For the text-containing cell, return its midpoint in (x, y) coordinate format. 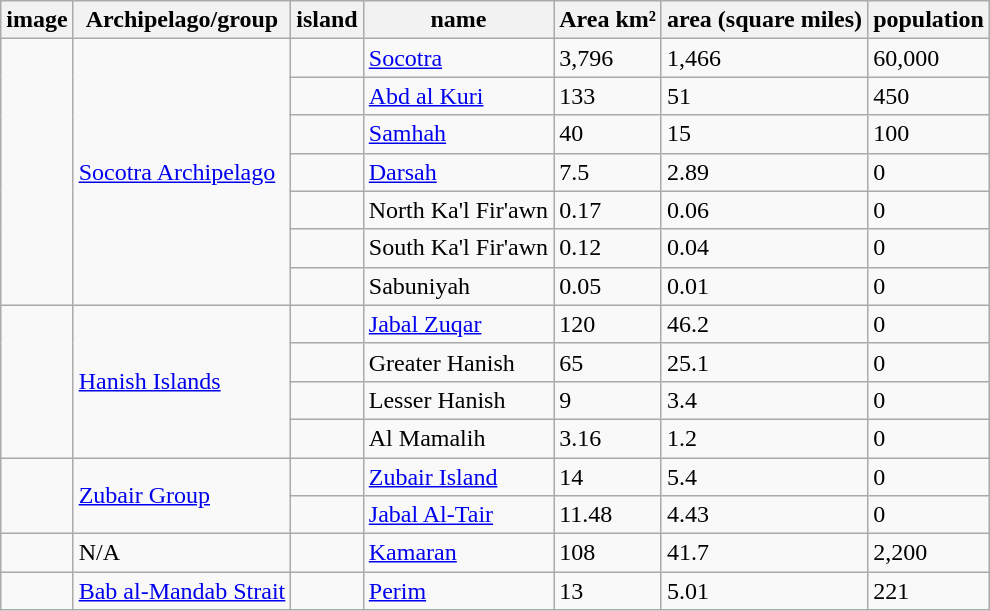
Lesser Hanish (458, 400)
0.04 (764, 248)
41.7 (764, 553)
2,200 (929, 553)
Al Mamalih (458, 438)
40 (608, 134)
Socotra Archipelago (182, 172)
0.05 (608, 286)
South Ka'l Fir'awn (458, 248)
221 (929, 591)
image (37, 20)
9 (608, 400)
2.89 (764, 172)
4.43 (764, 515)
1.2 (764, 438)
100 (929, 134)
7.5 (608, 172)
Kamaran (458, 553)
Hanish Islands (182, 381)
area (square miles) (764, 20)
Sabuniyah (458, 286)
3.4 (764, 400)
14 (608, 477)
0.06 (764, 210)
population (929, 20)
3,796 (608, 58)
15 (764, 134)
Perim (458, 591)
Zubair Group (182, 496)
0.12 (608, 248)
120 (608, 324)
Jabal Al-Tair (458, 515)
5.01 (764, 591)
25.1 (764, 362)
Socotra (458, 58)
Jabal Zuqar (458, 324)
Greater Hanish (458, 362)
N/A (182, 553)
5.4 (764, 477)
Abd al Kuri (458, 96)
Archipelago/group (182, 20)
11.48 (608, 515)
65 (608, 362)
Zubair Island (458, 477)
0.17 (608, 210)
51 (764, 96)
0.01 (764, 286)
North Ka'l Fir'awn (458, 210)
46.2 (764, 324)
Darsah (458, 172)
name (458, 20)
450 (929, 96)
Area km² (608, 20)
60,000 (929, 58)
3.16 (608, 438)
Bab al-Mandab Strait (182, 591)
133 (608, 96)
1,466 (764, 58)
Samhah (458, 134)
island (327, 20)
13 (608, 591)
108 (608, 553)
